Detect which cell encompasses the target text, then output its [x, y] center coordinate. 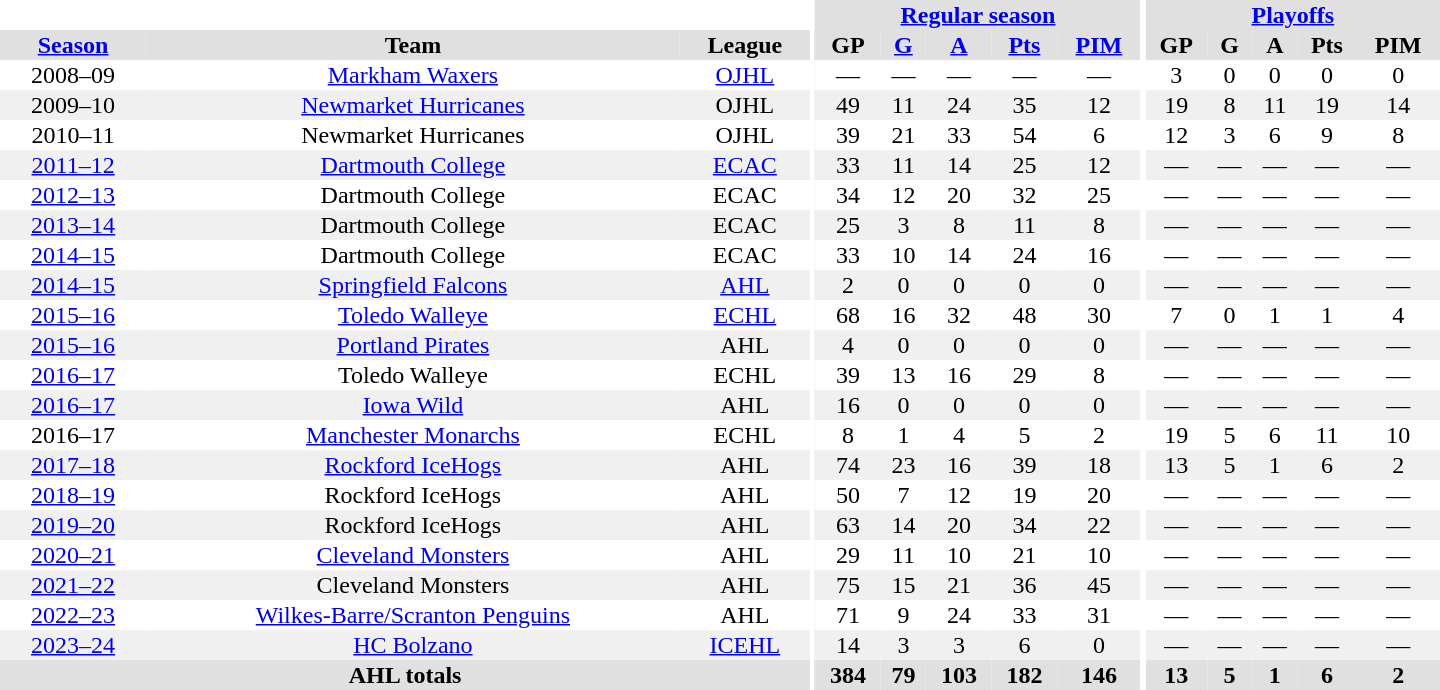
Manchester Monarchs [412, 435]
31 [1098, 615]
22 [1098, 525]
Markham Waxers [412, 75]
2010–11 [73, 135]
384 [848, 675]
Portland Pirates [412, 345]
103 [959, 675]
74 [848, 465]
48 [1025, 315]
45 [1098, 585]
63 [848, 525]
Season [73, 45]
Springfield Falcons [412, 285]
68 [848, 315]
2011–12 [73, 165]
35 [1025, 105]
Playoffs [1293, 15]
15 [904, 585]
2020–21 [73, 555]
2017–18 [73, 465]
AHL totals [405, 675]
50 [848, 495]
2023–24 [73, 645]
71 [848, 615]
49 [848, 105]
36 [1025, 585]
54 [1025, 135]
League [746, 45]
2022–23 [73, 615]
2009–10 [73, 105]
2012–13 [73, 195]
2019–20 [73, 525]
79 [904, 675]
Team [412, 45]
182 [1025, 675]
18 [1098, 465]
2013–14 [73, 225]
Regular season [978, 15]
Iowa Wild [412, 405]
30 [1098, 315]
23 [904, 465]
2008–09 [73, 75]
2021–22 [73, 585]
146 [1098, 675]
Wilkes-Barre/Scranton Penguins [412, 615]
HC Bolzano [412, 645]
75 [848, 585]
ICEHL [746, 645]
2018–19 [73, 495]
